For the text-containing cell, return its midpoint in [x, y] coordinate format. 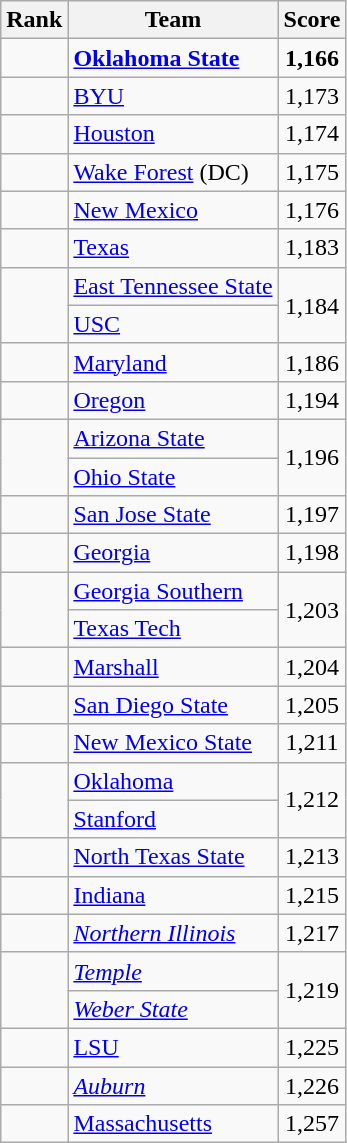
1,204 [312, 667]
BYU [173, 96]
1,215 [312, 895]
New Mexico [173, 210]
1,175 [312, 172]
1,173 [312, 96]
1,166 [312, 58]
1,212 [312, 800]
1,176 [312, 210]
Ohio State [173, 477]
1,217 [312, 933]
1,174 [312, 134]
1,205 [312, 705]
East Tennessee State [173, 286]
1,257 [312, 1124]
Texas Tech [173, 629]
1,183 [312, 248]
USC [173, 324]
1,198 [312, 553]
Northern Illinois [173, 933]
Oklahoma State [173, 58]
1,211 [312, 743]
Stanford [173, 819]
Temple [173, 971]
Arizona State [173, 438]
Team [173, 20]
1,197 [312, 515]
Indiana [173, 895]
1,225 [312, 1047]
Massachusetts [173, 1124]
Wake Forest (DC) [173, 172]
Texas [173, 248]
San Jose State [173, 515]
Oklahoma [173, 781]
Weber State [173, 1009]
Georgia [173, 553]
Marshall [173, 667]
LSU [173, 1047]
Oregon [173, 400]
1,219 [312, 990]
1,196 [312, 457]
Maryland [173, 362]
Georgia Southern [173, 591]
Houston [173, 134]
1,226 [312, 1085]
Score [312, 20]
1,203 [312, 610]
1,186 [312, 362]
North Texas State [173, 857]
1,194 [312, 400]
Rank [34, 20]
1,213 [312, 857]
Auburn [173, 1085]
San Diego State [173, 705]
1,184 [312, 305]
New Mexico State [173, 743]
